Provide the [x, y] coordinate of the cell's center where the given text is located.  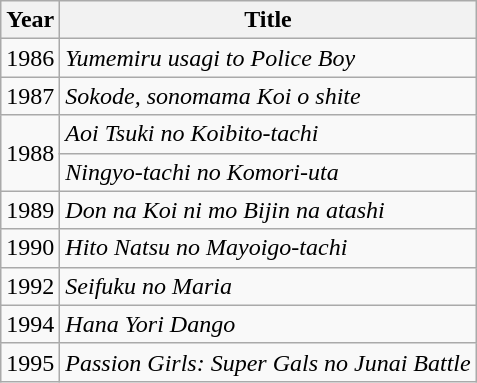
Hito Natsu no Mayoigo-tachi [268, 248]
Seifuku no Maria [268, 286]
Year [30, 20]
Don na Koi ni mo Bijin na atashi [268, 210]
Title [268, 20]
Ningyo-tachi no Komori-uta [268, 172]
1990 [30, 248]
Hana Yori Dango [268, 324]
1989 [30, 210]
1986 [30, 58]
1994 [30, 324]
1988 [30, 153]
Sokode, sonomama Koi o shite [268, 96]
Yumemiru usagi to Police Boy [268, 58]
1987 [30, 96]
1992 [30, 286]
Passion Girls: Super Gals no Junai Battle [268, 362]
Aoi Tsuki no Koibito-tachi [268, 134]
1995 [30, 362]
